Scan for the cell matching the given text and deliver its (x, y) coordinate at center. 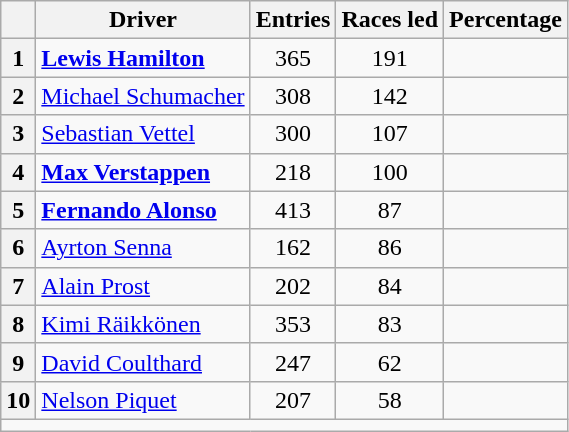
Races led (390, 20)
6 (18, 248)
191 (390, 58)
9 (18, 362)
Kimi Räikkönen (143, 324)
107 (390, 134)
86 (390, 248)
58 (390, 400)
Nelson Piquet (143, 400)
Percentage (506, 20)
Lewis Hamilton (143, 58)
300 (293, 134)
2 (18, 96)
308 (293, 96)
David Coulthard (143, 362)
202 (293, 286)
8 (18, 324)
4 (18, 172)
Sebastian Vettel (143, 134)
100 (390, 172)
Max Verstappen (143, 172)
5 (18, 210)
1 (18, 58)
142 (390, 96)
3 (18, 134)
247 (293, 362)
207 (293, 400)
413 (293, 210)
83 (390, 324)
62 (390, 362)
218 (293, 172)
353 (293, 324)
10 (18, 400)
162 (293, 248)
Alain Prost (143, 286)
Ayrton Senna (143, 248)
Driver (143, 20)
Michael Schumacher (143, 96)
Entries (293, 20)
87 (390, 210)
365 (293, 58)
Fernando Alonso (143, 210)
84 (390, 286)
7 (18, 286)
